From the cell containing the given text, extract its center point as [x, y] coordinate. 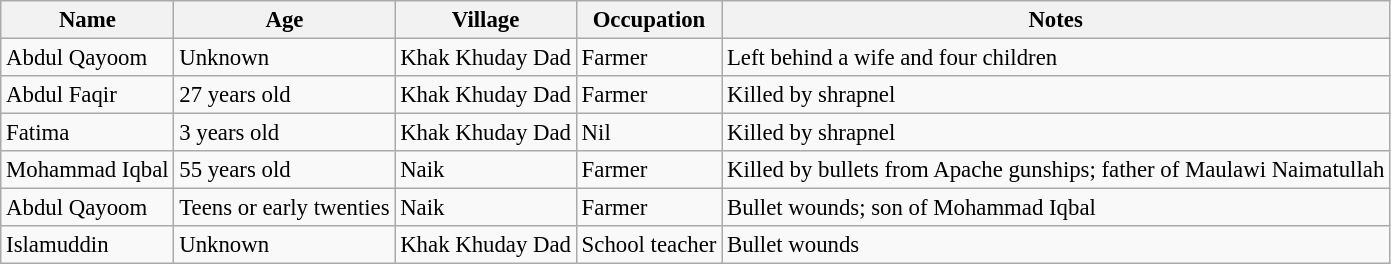
Notes [1056, 20]
Killed by bullets from Apache gunships; father of Maulawi Naimatullah [1056, 170]
Bullet wounds; son of Mohammad Iqbal [1056, 208]
Islamuddin [88, 245]
Mohammad Iqbal [88, 170]
Village [486, 20]
27 years old [284, 95]
Nil [648, 133]
Fatima [88, 133]
School teacher [648, 245]
Teens or early twenties [284, 208]
Bullet wounds [1056, 245]
3 years old [284, 133]
Left behind a wife and four children [1056, 58]
Abdul Faqir [88, 95]
Name [88, 20]
55 years old [284, 170]
Occupation [648, 20]
Age [284, 20]
